Provide the [X, Y] coordinate of the cell's center where the given text is located.  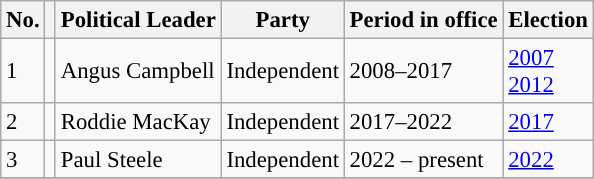
Paul Steele [138, 160]
2022 [548, 160]
No. [23, 20]
2007 2012 [548, 72]
Angus Campbell [138, 72]
2017 [548, 122]
2017–2022 [424, 122]
Period in office [424, 20]
Roddie MacKay [138, 122]
Election [548, 20]
Political Leader [138, 20]
2022 – present [424, 160]
Party [282, 20]
3 [23, 160]
2 [23, 122]
1 [23, 72]
2008–2017 [424, 72]
